Extract the (X, Y) coordinate from the center of the cell holding the provided text.  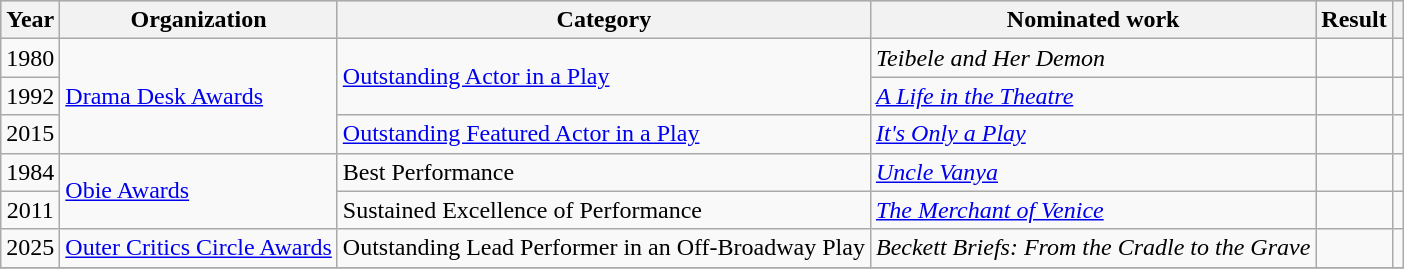
Teibele and Her Demon (1092, 58)
2011 (30, 210)
Sustained Excellence of Performance (604, 210)
Result (1354, 20)
1984 (30, 172)
A Life in the Theatre (1092, 96)
2025 (30, 248)
1980 (30, 58)
The Merchant of Venice (1092, 210)
Outstanding Lead Performer in an Off-Broadway Play (604, 248)
Beckett Briefs: From the Cradle to the Grave (1092, 248)
Uncle Vanya (1092, 172)
Organization (198, 20)
Category (604, 20)
Outer Critics Circle Awards (198, 248)
1992 (30, 96)
Outstanding Actor in a Play (604, 77)
Drama Desk Awards (198, 96)
Outstanding Featured Actor in a Play (604, 134)
It's Only a Play (1092, 134)
Nominated work (1092, 20)
Best Performance (604, 172)
2015 (30, 134)
Obie Awards (198, 191)
Year (30, 20)
